Identify which cell holds the provided text, then report its [X, Y] central coordinate. 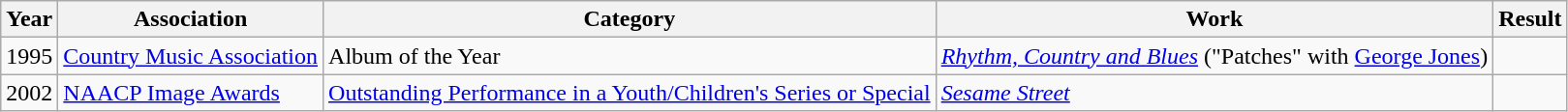
Country Music Association [191, 56]
Year [29, 19]
Work [1214, 19]
Sesame Street [1214, 93]
NAACP Image Awards [191, 93]
Association [191, 19]
Result [1530, 19]
Rhythm, Country and Blues ("Patches" with George Jones) [1214, 56]
1995 [29, 56]
Album of the Year [630, 56]
2002 [29, 93]
Outstanding Performance in a Youth/Children's Series or Special [630, 93]
Category [630, 19]
